Identify which cell holds the provided text, then report its [X, Y] central coordinate. 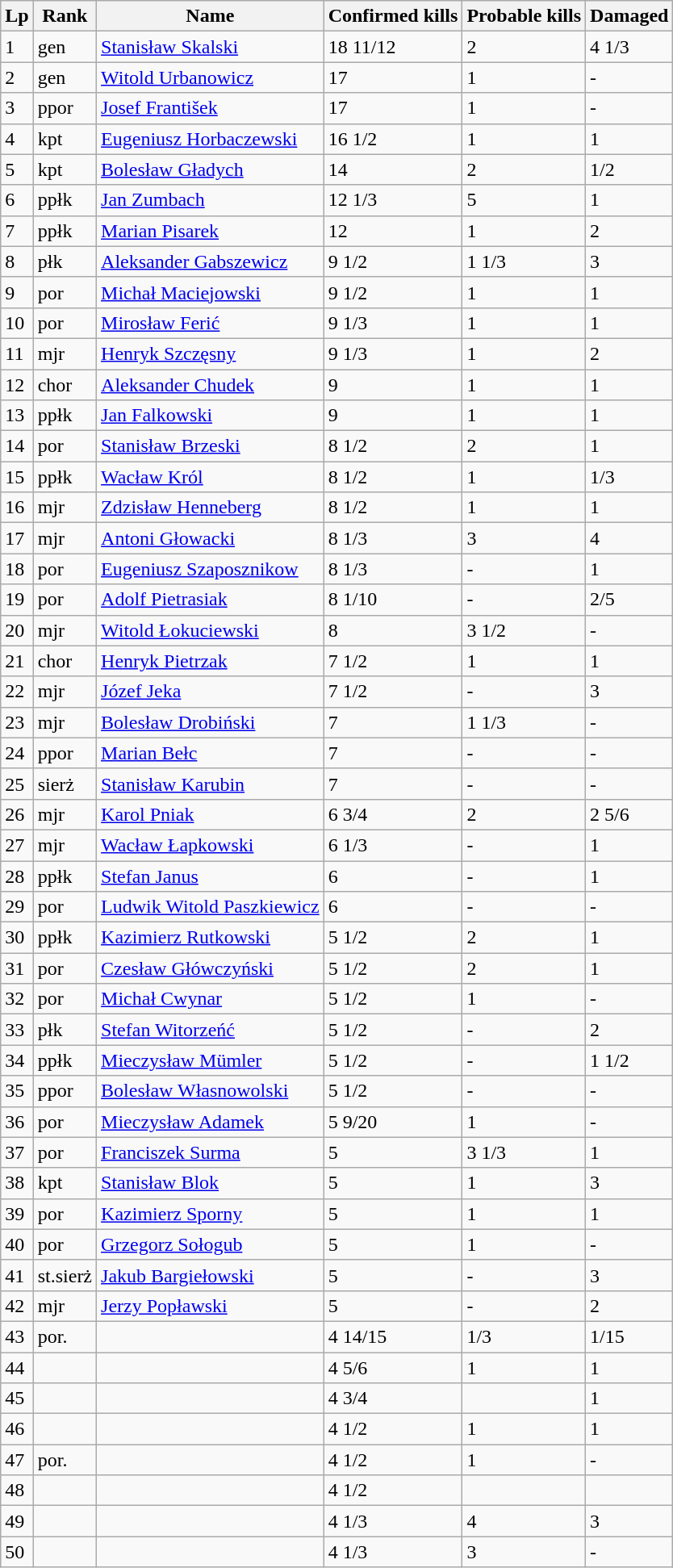
Józef Jeka [211, 692]
13 [17, 416]
Ludwik Witold Paszkiewicz [211, 907]
34 [17, 1060]
15 [17, 477]
Adolf Pietrasiak [211, 600]
32 [17, 999]
Czesław Główczyński [211, 968]
16 [17, 508]
2/5 [629, 600]
22 [17, 692]
Grzegorz Sołogub [211, 1244]
45 [17, 1399]
27 [17, 845]
37 [17, 1152]
1/15 [629, 1336]
Eugeniusz Szaposznikow [211, 569]
18 [17, 569]
3 1/3 [525, 1152]
4 5/6 [393, 1368]
21 [17, 661]
39 [17, 1214]
12 1/3 [393, 200]
Mieczysław Mümler [211, 1060]
Bolesław Własnowolski [211, 1091]
41 [17, 1275]
4 3/4 [393, 1399]
Bolesław Gładych [211, 169]
Eugeniusz Horbaczewski [211, 139]
Antoni Głowacki [211, 538]
18 11/12 [393, 47]
Henryk Szczęsny [211, 353]
10 [17, 323]
Wacław Łapkowski [211, 845]
sierż [65, 784]
Michał Maciejowski [211, 292]
Bolesław Drobiński [211, 722]
Stefan Janus [211, 876]
Witold Urbanowicz [211, 77]
Marian Pisarek [211, 231]
2 5/6 [629, 814]
Franciszek Surma [211, 1152]
Stanisław Brzeski [211, 446]
Wacław Król [211, 477]
Kazimierz Sporny [211, 1214]
26 [17, 814]
35 [17, 1091]
Jerzy Popławski [211, 1306]
Confirmed kills [393, 16]
48 [17, 1491]
Stanisław Blok [211, 1183]
Josef František [211, 108]
1 1/2 [629, 1060]
Jakub Bargiełowski [211, 1275]
49 [17, 1521]
Aleksander Gabszewicz [211, 261]
30 [17, 938]
Mirosław Ferić [211, 323]
28 [17, 876]
Kazimierz Rutkowski [211, 938]
50 [17, 1552]
29 [17, 907]
19 [17, 600]
Name [211, 16]
Marian Bełc [211, 753]
46 [17, 1429]
Probable kills [525, 16]
1/2 [629, 169]
Stanisław Skalski [211, 47]
Stefan Witorzeńć [211, 1030]
40 [17, 1244]
38 [17, 1183]
47 [17, 1460]
8 1/10 [393, 600]
25 [17, 784]
3 1/2 [525, 630]
Henryk Pietrzak [211, 661]
Zdzisław Henneberg [211, 508]
23 [17, 722]
31 [17, 968]
33 [17, 1030]
43 [17, 1336]
Jan Falkowski [211, 416]
Witold Łokuciewski [211, 630]
st.sierż [65, 1275]
Aleksander Chudek [211, 385]
44 [17, 1368]
Rank [65, 16]
5 9/20 [393, 1122]
Damaged [629, 16]
Lp [17, 16]
Karol Pniak [211, 814]
42 [17, 1306]
Mieczysław Adamek [211, 1122]
11 [17, 353]
4 14/15 [393, 1336]
24 [17, 753]
36 [17, 1122]
Michał Cwynar [211, 999]
Stanisław Karubin [211, 784]
16 1/2 [393, 139]
Jan Zumbach [211, 200]
20 [17, 630]
6 1/3 [393, 845]
6 3/4 [393, 814]
